Provide the (X, Y) coordinate of the cell's center where the given text is located.  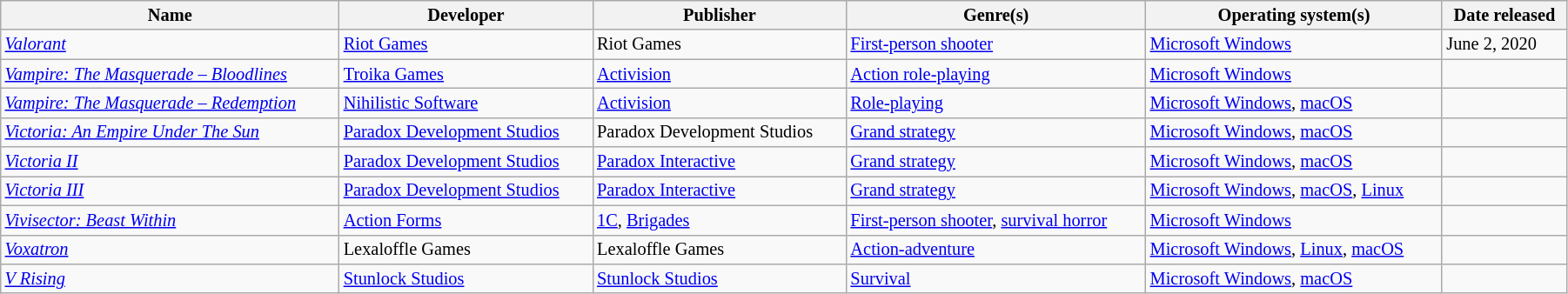
Valorant (171, 44)
Microsoft Windows, Linux, macOS (1295, 250)
V Rising (171, 278)
Nihilistic Software (466, 103)
Date released (1504, 15)
Role-playing (996, 103)
First-person shooter (996, 44)
Microsoft Windows, macOS, Linux (1295, 190)
1C, Brigades (719, 220)
Developer (466, 15)
Action Forms (466, 220)
Troika Games (466, 74)
Vivisector: Beast Within (171, 220)
Victoria II (171, 162)
Voxatron (171, 250)
Publisher (719, 15)
Genre(s) (996, 15)
Action role-playing (996, 74)
First-person shooter, survival horror (996, 220)
Victoria III (171, 190)
Victoria: An Empire Under The Sun (171, 132)
Name (171, 15)
Action-adventure (996, 250)
Vampire: The Masquerade – Redemption (171, 103)
June 2, 2020 (1504, 44)
Operating system(s) (1295, 15)
Vampire: The Masquerade – Bloodlines (171, 74)
Survival (996, 278)
